Scan for the cell matching the given text and deliver its [X, Y] coordinate at center. 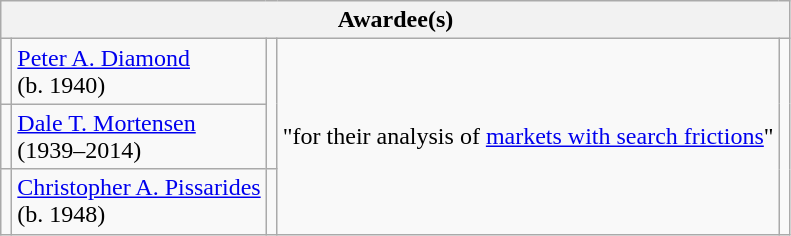
"for their analysis of markets with search frictions" [528, 136]
Christopher A. Pissarides(b. 1948) [139, 202]
Peter A. Diamond(b. 1940) [139, 72]
Dale T. Mortensen(1939–2014) [139, 136]
Awardee(s) [396, 20]
